From the cell containing the given text, extract its center point as [X, Y] coordinate. 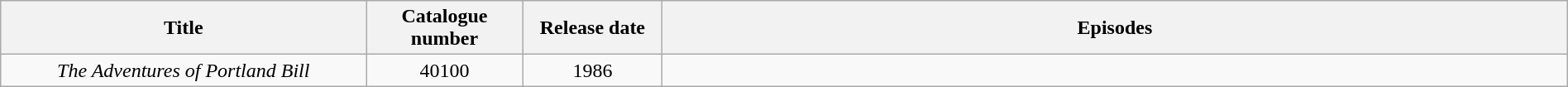
Release date [592, 28]
40100 [445, 70]
Title [184, 28]
Episodes [1115, 28]
Catalogue number [445, 28]
The Adventures of Portland Bill [184, 70]
1986 [592, 70]
